From the cell containing the given text, extract its center point as [X, Y] coordinate. 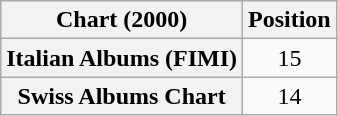
Position [290, 20]
Swiss Albums Chart [122, 96]
Italian Albums (FIMI) [122, 58]
15 [290, 58]
Chart (2000) [122, 20]
14 [290, 96]
